Provide the [X, Y] coordinate of the cell's center where the given text is located.  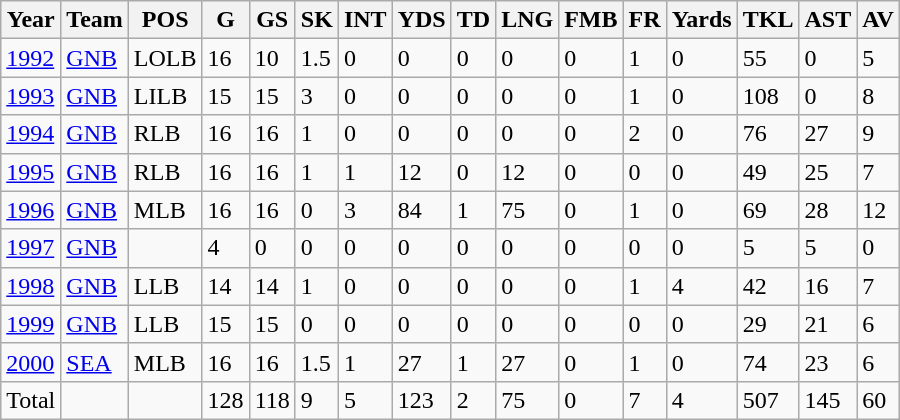
LOLB [165, 58]
1996 [31, 210]
AST [828, 20]
TD [473, 20]
AV [878, 20]
1998 [31, 286]
SK [316, 20]
25 [828, 172]
28 [828, 210]
1997 [31, 248]
FR [644, 20]
10 [272, 58]
21 [828, 324]
Team [95, 20]
POS [165, 20]
LNG [528, 20]
1995 [31, 172]
42 [768, 286]
74 [768, 362]
69 [768, 210]
1994 [31, 134]
76 [768, 134]
2000 [31, 362]
1999 [31, 324]
GS [272, 20]
84 [422, 210]
FMB [591, 20]
145 [828, 400]
507 [768, 400]
TKL [768, 20]
SEA [95, 362]
G [226, 20]
118 [272, 400]
8 [878, 96]
128 [226, 400]
60 [878, 400]
123 [422, 400]
Total [31, 400]
Yards [702, 20]
1992 [31, 58]
YDS [422, 20]
INT [365, 20]
23 [828, 362]
55 [768, 58]
Year [31, 20]
49 [768, 172]
108 [768, 96]
LILB [165, 96]
29 [768, 324]
1993 [31, 96]
